Capture the cell that displays the provided text and extract its [X, Y] central coordinate. 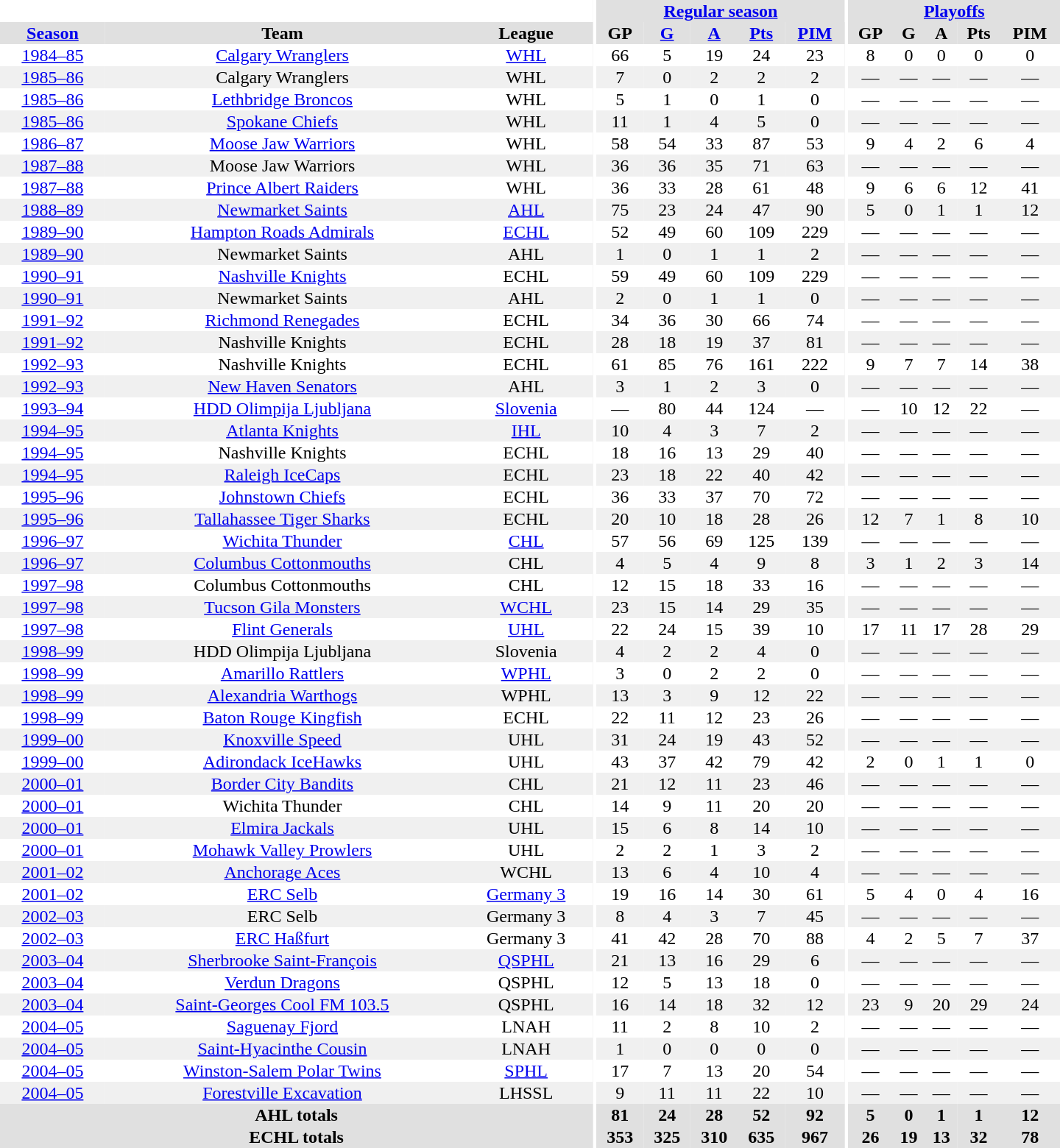
Johnstown Chiefs [283, 497]
Anchorage Aces [283, 872]
139 [815, 541]
48 [815, 188]
59 [620, 276]
ECHL totals [296, 1137]
Forestville Excavation [283, 1093]
353 [620, 1137]
Adirondack IceHawks [283, 762]
76 [714, 364]
56 [667, 541]
SPHL [526, 1071]
New Haven Senators [283, 386]
1984–85 [53, 55]
78 [1030, 1137]
Richmond Renegades [283, 320]
635 [761, 1137]
80 [667, 408]
Season [53, 33]
39 [761, 629]
Lethbridge Broncos [283, 99]
75 [620, 210]
1986–87 [53, 143]
69 [714, 541]
Tallahassee Tiger Sharks [283, 519]
Prince Albert Raiders [283, 188]
72 [815, 497]
Sherbrooke Saint-François [283, 960]
31 [620, 740]
45 [815, 916]
71 [761, 166]
Saint-Hyacinthe Cousin [283, 1049]
Knoxville Speed [283, 740]
Flint Generals [283, 629]
38 [1030, 364]
87 [761, 143]
125 [761, 541]
74 [815, 320]
161 [761, 364]
967 [815, 1137]
Team [283, 33]
Playoffs [954, 11]
LHSSL [526, 1093]
AHL totals [296, 1115]
Elmira Jackals [283, 828]
57 [620, 541]
Baton Rouge Kingfish [283, 717]
58 [620, 143]
Saint-Georges Cool FM 103.5 [283, 1005]
79 [761, 762]
63 [815, 166]
92 [815, 1115]
Winston-Salem Polar Twins [283, 1071]
88 [815, 938]
Hampton Roads Admirals [283, 232]
Regular season [721, 11]
46 [815, 784]
Border City Bandits [283, 784]
1993–94 [53, 408]
34 [620, 320]
Alexandria Warthogs [283, 695]
Amarillo Rattlers [283, 673]
Mohawk Valley Prowlers [283, 850]
IHL [526, 431]
44 [714, 408]
ERC Haßfurt [283, 938]
53 [815, 143]
Raleigh IceCaps [283, 475]
47 [761, 210]
Tucson Gila Monsters [283, 607]
310 [714, 1137]
325 [667, 1137]
85 [667, 364]
League [526, 33]
1988–89 [53, 210]
Saguenay Fjord [283, 1027]
124 [761, 408]
222 [815, 364]
Spokane Chiefs [283, 121]
Atlanta Knights [283, 431]
90 [815, 210]
Verdun Dragons [283, 982]
